Locate the cell with the specified text and output its [X, Y] center coordinate. 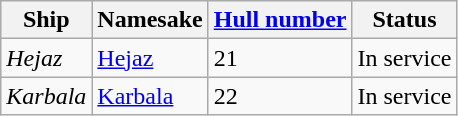
Namesake [150, 20]
Ship [46, 20]
Hull number [280, 20]
22 [280, 96]
21 [280, 58]
Status [404, 20]
